Scan for the cell matching the given text and deliver its [x, y] coordinate at center. 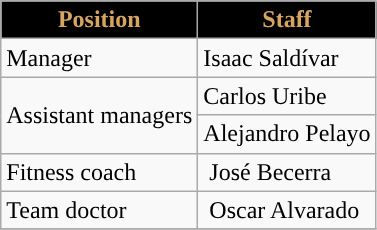
Manager [100, 58]
Isaac Saldívar [287, 58]
Fitness coach [100, 172]
Assistant managers [100, 115]
Oscar Alvarado [287, 210]
José Becerra [287, 172]
Alejandro Pelayo [287, 134]
Carlos Uribe [287, 96]
Position [100, 20]
Staff [287, 20]
Team doctor [100, 210]
